Return [x, y] of the center of cell containing provided text 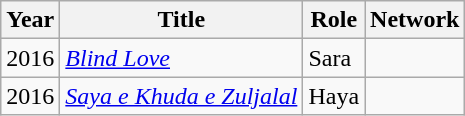
Network [415, 20]
Saya e Khuda e Zuljalal [182, 96]
Blind Love [182, 58]
Haya [334, 96]
Role [334, 20]
Sara [334, 58]
Title [182, 20]
Year [30, 20]
